Pinpoint the cell where the given text exists, returning its [x, y] midpoint coordinate. 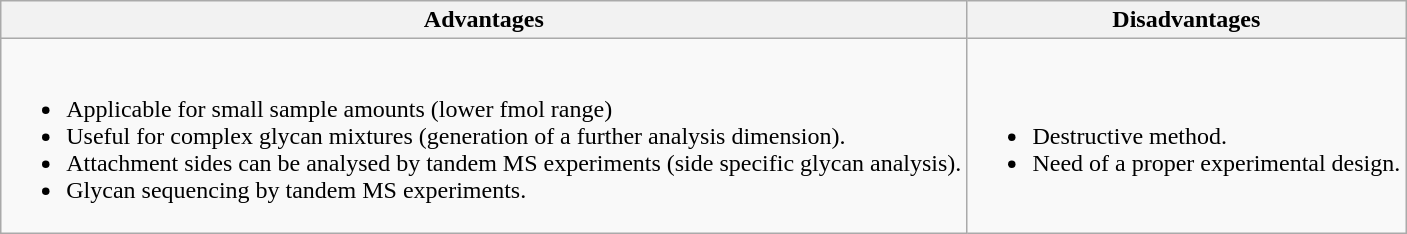
Destructive method.Need of a proper experimental design. [1186, 136]
Disadvantages [1186, 20]
Advantages [484, 20]
